Output the (x, y) coordinate of the center of the cell containing the given text.  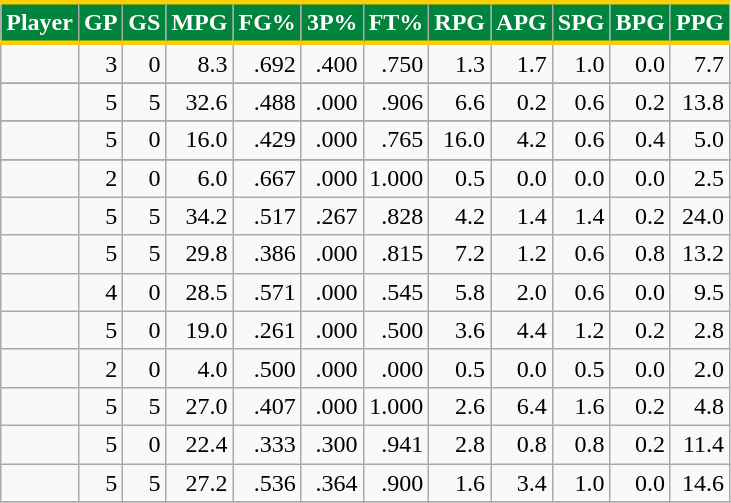
.333 (267, 444)
11.4 (700, 444)
3 (100, 63)
GS (144, 22)
.386 (267, 254)
.536 (267, 483)
GP (100, 22)
4.0 (200, 368)
3.6 (460, 330)
3.4 (522, 483)
5.8 (460, 292)
.571 (267, 292)
3P% (332, 22)
.765 (396, 140)
SPG (581, 22)
14.6 (700, 483)
13.2 (700, 254)
34.2 (200, 216)
6.0 (200, 178)
APG (522, 22)
.900 (396, 483)
.828 (396, 216)
.364 (332, 483)
13.8 (700, 102)
.941 (396, 444)
27.0 (200, 406)
19.0 (200, 330)
.267 (332, 216)
RPG (460, 22)
.667 (267, 178)
PPG (700, 22)
.517 (267, 216)
.750 (396, 63)
.300 (332, 444)
22.4 (200, 444)
.407 (267, 406)
.692 (267, 63)
4.4 (522, 330)
FT% (396, 22)
2.5 (700, 178)
.400 (332, 63)
6.4 (522, 406)
2.6 (460, 406)
.261 (267, 330)
27.2 (200, 483)
BPG (640, 22)
Player (40, 22)
MPG (200, 22)
.545 (396, 292)
.906 (396, 102)
1.7 (522, 63)
29.8 (200, 254)
1.3 (460, 63)
0.4 (640, 140)
24.0 (700, 216)
.488 (267, 102)
32.6 (200, 102)
28.5 (200, 292)
8.3 (200, 63)
.815 (396, 254)
4.8 (700, 406)
.429 (267, 140)
6.6 (460, 102)
7.7 (700, 63)
5.0 (700, 140)
4 (100, 292)
9.5 (700, 292)
7.2 (460, 254)
FG% (267, 22)
